Detect which cell encompasses the target text, then output its (X, Y) center coordinate. 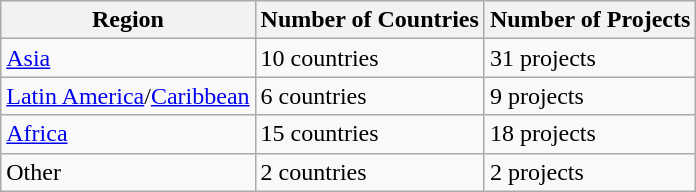
15 countries (370, 134)
2 projects (590, 172)
Africa (128, 134)
6 countries (370, 96)
Asia (128, 58)
Number of Countries (370, 20)
2 countries (370, 172)
18 projects (590, 134)
9 projects (590, 96)
31 projects (590, 58)
Region (128, 20)
Other (128, 172)
10 countries (370, 58)
Number of Projects (590, 20)
Latin America/Caribbean (128, 96)
